Determine the [X, Y] coordinate at the center of the cell enclosing the given text.  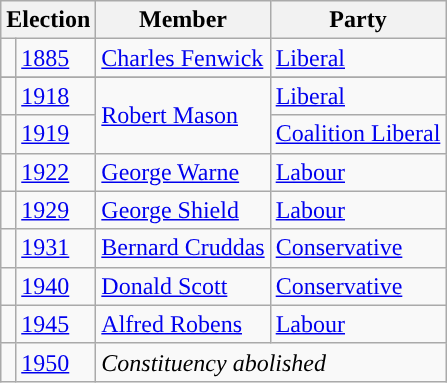
Constituency abolished [271, 362]
1950 [56, 362]
George Shield [183, 210]
1940 [56, 286]
Coalition Liberal [358, 134]
1945 [56, 324]
Charles Fenwick [183, 58]
Alfred Robens [183, 324]
Member [183, 20]
Party [358, 20]
1922 [56, 172]
1919 [56, 134]
1918 [56, 96]
1885 [56, 58]
1931 [56, 248]
1929 [56, 210]
Bernard Cruddas [183, 248]
Donald Scott [183, 286]
Election [48, 20]
Robert Mason [183, 115]
George Warne [183, 172]
